Return the [X, Y] coordinate for the center point of the cell that contains the specified text.  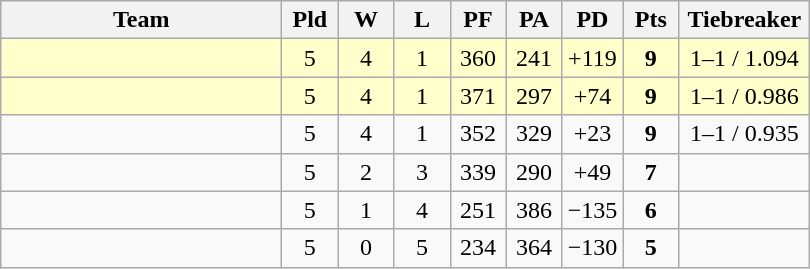
290 [534, 172]
+119 [592, 58]
Tiebreaker [744, 20]
241 [534, 58]
297 [534, 96]
Pld [310, 20]
1–1 / 0.935 [744, 134]
PF [478, 20]
PA [534, 20]
−135 [592, 210]
1–1 / 1.094 [744, 58]
360 [478, 58]
+74 [592, 96]
371 [478, 96]
7 [651, 172]
2 [366, 172]
+23 [592, 134]
352 [478, 134]
3 [422, 172]
329 [534, 134]
PD [592, 20]
0 [366, 248]
251 [478, 210]
+49 [592, 172]
W [366, 20]
364 [534, 248]
L [422, 20]
−130 [592, 248]
339 [478, 172]
386 [534, 210]
6 [651, 210]
Team [142, 20]
Pts [651, 20]
234 [478, 248]
1–1 / 0.986 [744, 96]
